Identify which cell holds the provided text, then report its [X, Y] central coordinate. 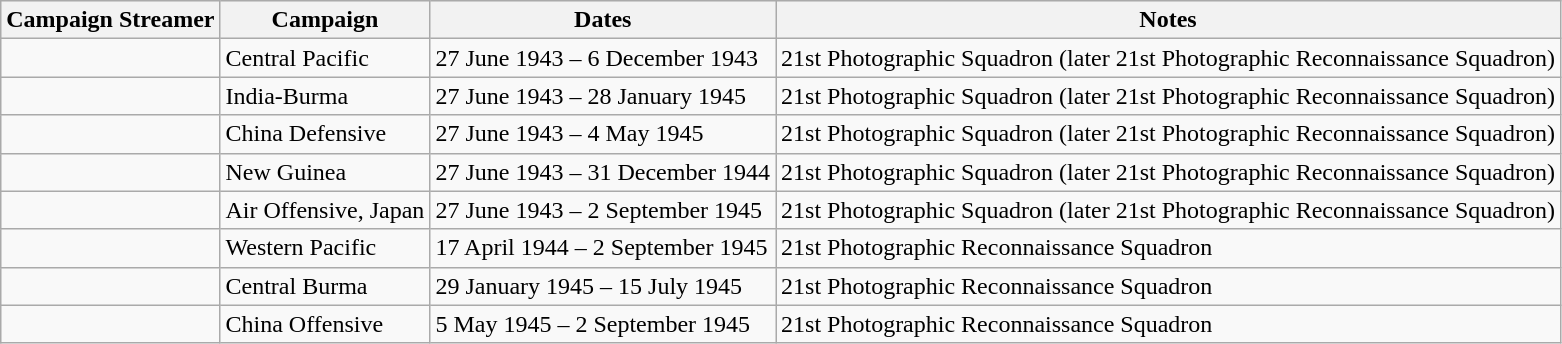
27 June 1943 – 28 January 1945 [603, 96]
Central Pacific [325, 58]
5 May 1945 – 2 September 1945 [603, 324]
India-Burma [325, 96]
Campaign [325, 20]
27 June 1943 – 31 December 1944 [603, 172]
Campaign Streamer [110, 20]
Dates [603, 20]
China Defensive [325, 134]
Central Burma [325, 286]
17 April 1944 – 2 September 1945 [603, 248]
China Offensive [325, 324]
27 June 1943 – 6 December 1943 [603, 58]
New Guinea [325, 172]
Notes [1168, 20]
29 January 1945 – 15 July 1945 [603, 286]
Western Pacific [325, 248]
Air Offensive, Japan [325, 210]
27 June 1943 – 4 May 1945 [603, 134]
27 June 1943 – 2 September 1945 [603, 210]
